Provide the (x, y) coordinate of the cell's center where the given text is located.  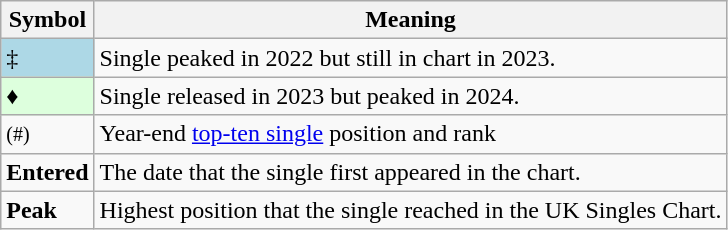
Meaning (410, 20)
Highest position that the single reached in the UK Singles Chart. (410, 210)
Entered (48, 172)
Year-end top-ten single position and rank (410, 134)
Single released in 2023 but peaked in 2024. (410, 96)
The date that the single first appeared in the chart. (410, 172)
Peak (48, 210)
♦ (48, 96)
(#) (48, 134)
‡ (48, 58)
Symbol (48, 20)
Single peaked in 2022 but still in chart in 2023. (410, 58)
